Provide the (X, Y) coordinate of the cell's center where the given text is located.  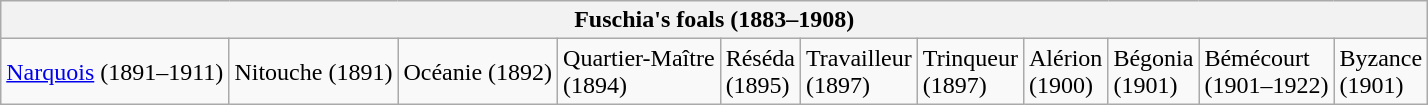
Trinqueur(1897) (970, 72)
Bégonia(1901) (1154, 72)
Réséda(1895) (760, 72)
Travailleur(1897) (858, 72)
Bémécourt(1901–1922) (1266, 72)
Narquois (1891–1911) (115, 72)
Alérion(1900) (1065, 72)
Nitouche (1891) (314, 72)
Océanie (1892) (478, 72)
Byzance(1901) (1381, 72)
Fuschia's foals (1883–1908) (714, 20)
Quartier-Maître(1894) (640, 72)
